Detect which cell encompasses the target text, then output its (X, Y) center coordinate. 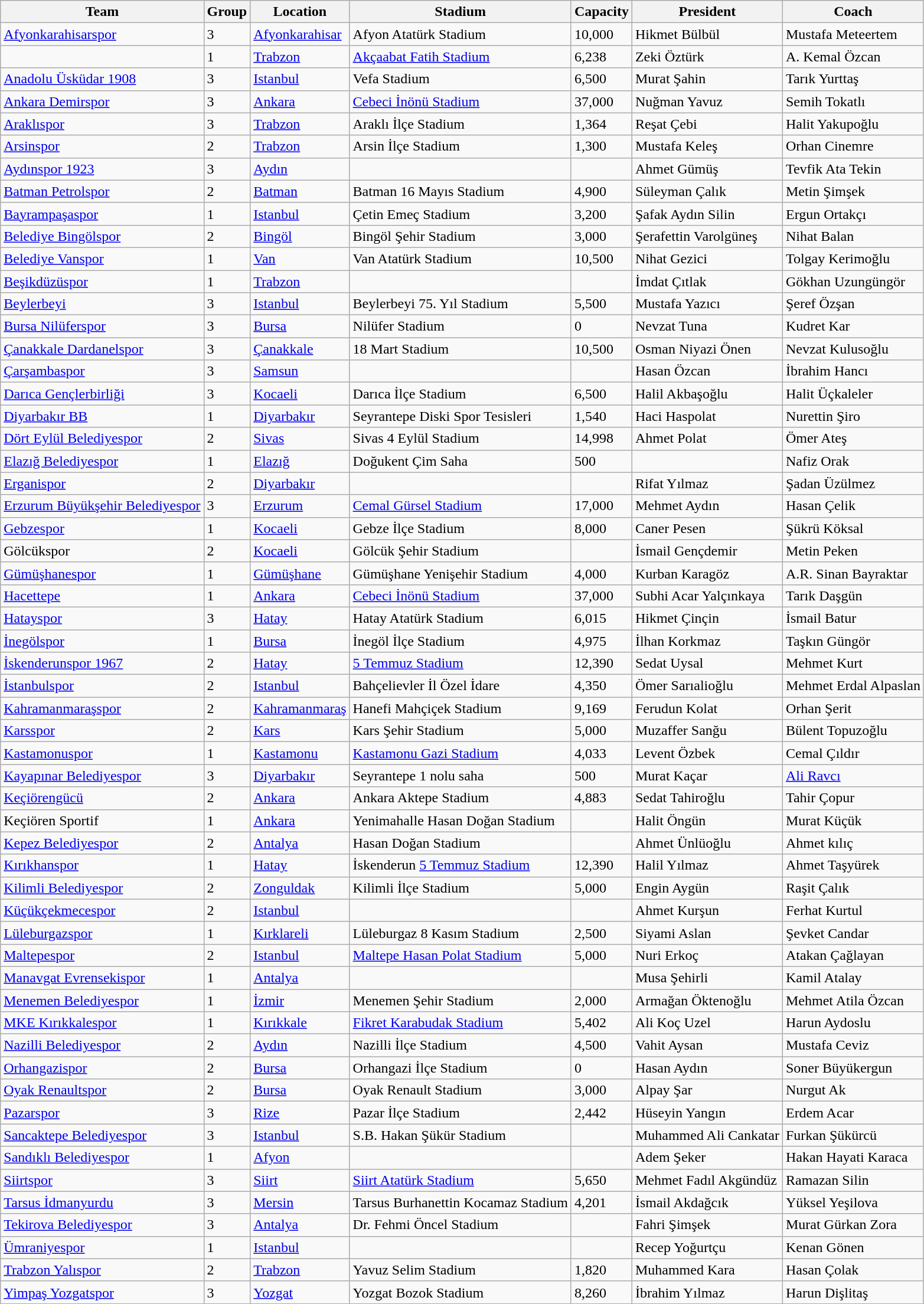
Bingöl Şehir Stadium (461, 236)
6,015 (601, 618)
Osman Niyazi Önen (707, 349)
Kenan Gönen (853, 1247)
Vefa Stadium (461, 79)
Siirt (300, 1180)
Murat Şahin (707, 79)
Mehmet Atila Özcan (853, 1001)
Vahit Aysan (707, 1045)
Murat Gürkan Zora (853, 1225)
Samsun (300, 371)
Lüleburgazspor (102, 933)
Fahri Şimşek (707, 1225)
Ahmet Taşyürek (853, 865)
Halit Öngün (707, 821)
Recep Yoğurtçu (707, 1247)
Murat Kaçar (707, 776)
Stadium (461, 12)
Kastamonu (300, 753)
Hatay Atatürk Stadium (461, 618)
Afyon (300, 1158)
Subhi Acar Yalçınkaya (707, 596)
Coach (853, 12)
4,033 (601, 753)
4,500 (601, 1045)
Mustafa Ceviz (853, 1045)
Kars (300, 731)
Maltepespor (102, 955)
Bülent Topuzoğlu (853, 731)
1,820 (601, 1270)
Anadolu Üsküdar 1908 (102, 79)
Cemal Gürsel Stadium (461, 506)
Gökhan Uzungüngör (853, 282)
Araklı İlçe Stadium (461, 124)
Küçükçekmecespor (102, 910)
Reşat Çebi (707, 124)
Aydınspor 1923 (102, 169)
Cemal Çıldır (853, 753)
4,883 (601, 798)
Erdem Acar (853, 1113)
Ergun Ortakçı (853, 214)
Ömer Ateş (853, 439)
Soner Büyükergun (853, 1068)
Ali Ravcı (853, 776)
Nuri Erkoç (707, 955)
Seyrantepe 1 nolu saha (461, 776)
18 Mart Stadium (461, 349)
3,200 (601, 214)
Dr. Fehmi Öncel Stadium (461, 1225)
Batman Petrolspor (102, 191)
Çanakkale (300, 349)
Gebze İlçe Stadium (461, 528)
İskenderunspor 1967 (102, 664)
Mustafa Yazıcı (707, 304)
Sedat Uysal (707, 664)
Ferhat Kurtul (853, 910)
Kırıkhanspor (102, 865)
Halil Akbaşoğlu (707, 394)
Zeki Öztürk (707, 57)
Musa Şehirli (707, 978)
Zonguldak (300, 888)
Keçiören Sportif (102, 821)
Maltepe Hasan Polat Stadium (461, 955)
Hacettepe (102, 596)
A.R. Sinan Bayraktar (853, 573)
Levent Özbek (707, 753)
Batman 16 Mayıs Stadium (461, 191)
Tarsus İdmanyurdu (102, 1202)
Darıca Gençlerbirliği (102, 394)
14,998 (601, 439)
Kahramanmaraşspor (102, 708)
Beşikdüzüspor (102, 282)
Oyak Renault Stadium (461, 1090)
Trabzon Yalıspor (102, 1270)
Armağan Öktenoğlu (707, 1001)
Sancaktepe Belediyespor (102, 1135)
Belediye Vanspor (102, 259)
Afyonkarahisar (300, 34)
2,442 (601, 1113)
Muhammed Ali Cankatar (707, 1135)
Ahmet Kurşun (707, 910)
Engin Aygün (707, 888)
Metin Şimşek (853, 191)
Tarık Yurttaş (853, 79)
Karsspor (102, 731)
Ali Koç Uzel (707, 1023)
Ahmet Gümüş (707, 169)
S.B. Hakan Şükür Stadium (461, 1135)
2,500 (601, 933)
Adem Şeker (707, 1158)
Pazarspor (102, 1113)
Çanakkale Dardanelspor (102, 349)
Hasan Aydın (707, 1068)
Oyak Renaultspor (102, 1090)
Van Atatürk Stadium (461, 259)
Caner Pesen (707, 528)
Kastamonu Gazi Stadium (461, 753)
Mersin (300, 1202)
Bahçelievler İl Özel İdare (461, 686)
Yimpaş Yozgatspor (102, 1292)
Fikret Karabudak Stadium (461, 1023)
Furkan Şükürcü (853, 1135)
Kilimli İlçe Stadium (461, 888)
Mehmet Fadıl Akgündüz (707, 1180)
Kars Şehir Stadium (461, 731)
Pazar İlçe Stadium (461, 1113)
17,000 (601, 506)
İlhan Korkmaz (707, 640)
Orhangazispor (102, 1068)
Nafiz Orak (853, 461)
Doğukent Çim Saha (461, 461)
Muzaffer Sanğu (707, 731)
İsmail Akdağcık (707, 1202)
Bayrampaşaspor (102, 214)
Raşit Çalık (853, 888)
Mehmet Aydın (707, 506)
8,000 (601, 528)
Orhan Cinemre (853, 146)
Hikmet Bülbül (707, 34)
Nevzat Tuna (707, 326)
5 Temmuz Stadium (461, 664)
İstanbulspor (102, 686)
Gebzespor (102, 528)
Manavgat Evrensekispor (102, 978)
İmdat Çıtlak (707, 282)
Yozgat (300, 1292)
Nurgut Ak (853, 1090)
Ümraniyespor (102, 1247)
Kepez Belediyespor (102, 843)
Ahmet Ünlüoğlu (707, 843)
Kayapınar Belediyespor (102, 776)
Sedat Tahiroğlu (707, 798)
Şeref Özşan (853, 304)
Nihat Balan (853, 236)
Darıca İlçe Stadium (461, 394)
Mustafa Keleş (707, 146)
Şerafettin Varolgüneş (707, 236)
5,650 (601, 1180)
Gümüşhane (300, 573)
Tahir Çopur (853, 798)
Ferudun Kolat (707, 708)
Yavuz Selim Stadium (461, 1270)
Muhammed Kara (707, 1270)
Sandıklı Belediyespor (102, 1158)
Arsin İlçe Stadium (461, 146)
Nihat Gezici (707, 259)
Harun Dişlitaş (853, 1292)
5,402 (601, 1023)
President (707, 12)
Araklıspor (102, 124)
9,169 (601, 708)
Arsinspor (102, 146)
Keçiörengücü (102, 798)
Seyrantepe Diski Spor Tesisleri (461, 416)
Hatayspor (102, 618)
6,238 (601, 57)
İsmail Batur (853, 618)
Diyarbakır BB (102, 416)
Beylerbeyi 75. Yıl Stadium (461, 304)
Kilimli Belediyespor (102, 888)
Gümüşhane Yenişehir Stadium (461, 573)
Afyonkarahisarspor (102, 34)
Erganispor (102, 483)
Şafak Aydın Silin (707, 214)
Harun Aydoslu (853, 1023)
Hasan Özcan (707, 371)
Orhangazi İlçe Stadium (461, 1068)
Taşkın Güngör (853, 640)
Erzurum Büyükşehir Belediyespor (102, 506)
Nazilli Belediyespor (102, 1045)
Group (227, 12)
Ahmet kılıç (853, 843)
Çarşambaspor (102, 371)
Van (300, 259)
Gümüşhanespor (102, 573)
Mehmet Erdal Alpaslan (853, 686)
Menemen Belediyespor (102, 1001)
Çetin Emeç Stadium (461, 214)
Location (300, 12)
Metin Peken (853, 551)
Kırıkkale (300, 1023)
Ömer Sarıalioğlu (707, 686)
Alpay Şar (707, 1090)
Tevfik Ata Tekin (853, 169)
Afyon Atatürk Stadium (461, 34)
1,540 (601, 416)
5,500 (601, 304)
Lüleburgaz 8 Kasım Stadium (461, 933)
Ankara Aktepe Stadium (461, 798)
Kamil Atalay (853, 978)
Gölcükspor (102, 551)
Elazığ Belediyespor (102, 461)
Mustafa Meteertem (853, 34)
Orhan Şerit (853, 708)
1,300 (601, 146)
Tarsus Burhanettin Kocamaz Stadium (461, 1202)
Nurettin Şiro (853, 416)
4,900 (601, 191)
Tarık Daşgün (853, 596)
Hüseyin Yangın (707, 1113)
Akçaabat Fatih Stadium (461, 57)
Murat Küçük (853, 821)
Ahmet Polat (707, 439)
İzmir (300, 1001)
Şükrü Köksal (853, 528)
Bingöl (300, 236)
Kurban Karagöz (707, 573)
Siyami Aslan (707, 933)
Kastamonuspor (102, 753)
2,000 (601, 1001)
Tekirova Belediyespor (102, 1225)
4,000 (601, 573)
4,975 (601, 640)
Nazilli İlçe Stadium (461, 1045)
Belediye Bingölspor (102, 236)
Hakan Hayati Karaca (853, 1158)
Kudret Kar (853, 326)
İsmail Gençdemir (707, 551)
Halit Üçkaleler (853, 394)
Dört Eylül Belediyespor (102, 439)
Ankara Demirspor (102, 102)
8,260 (601, 1292)
Şadan Üzülmez (853, 483)
Siirt Atatürk Stadium (461, 1180)
Hasan Çolak (853, 1270)
Batman (300, 191)
Hanefi Mahçiçek Stadium (461, 708)
Yüksel Yeşilova (853, 1202)
İskenderun 5 Temmuz Stadium (461, 865)
Siirtspor (102, 1180)
Sivas 4 Eylül Stadium (461, 439)
Beylerbeyi (102, 304)
Rize (300, 1113)
4,350 (601, 686)
Team (102, 12)
Hasan Doğan Stadium (461, 843)
Tolgay Kerimoğlu (853, 259)
Kırklareli (300, 933)
4,201 (601, 1202)
Ramazan Silin (853, 1180)
A. Kemal Özcan (853, 57)
1,364 (601, 124)
Nevzat Kulusoğlu (853, 349)
Hikmet Çinçin (707, 618)
MKE Kırıkkalespor (102, 1023)
Bursa Nilüferspor (102, 326)
İnegöl İlçe Stadium (461, 640)
Halil Yılmaz (707, 865)
Rifat Yılmaz (707, 483)
Halit Yakupoğlu (853, 124)
Elazığ (300, 461)
Capacity (601, 12)
Nuğman Yavuz (707, 102)
Atakan Çağlayan (853, 955)
Yozgat Bozok Stadium (461, 1292)
Nilüfer Stadium (461, 326)
10,000 (601, 34)
Menemen Şehir Stadium (461, 1001)
Hasan Çelik (853, 506)
Yenimahalle Hasan Doğan Stadium (461, 821)
Kahramanmaraş (300, 708)
Şevket Candar (853, 933)
Gölcük Şehir Stadium (461, 551)
Mehmet Kurt (853, 664)
İnegölspor (102, 640)
Süleyman Çalık (707, 191)
İbrahim Hancı (853, 371)
İbrahim Yılmaz (707, 1292)
Semih Tokatlı (853, 102)
Erzurum (300, 506)
Sivas (300, 439)
Haci Haspolat (707, 416)
